Detect which cell encompasses the target text, then output its (X, Y) center coordinate. 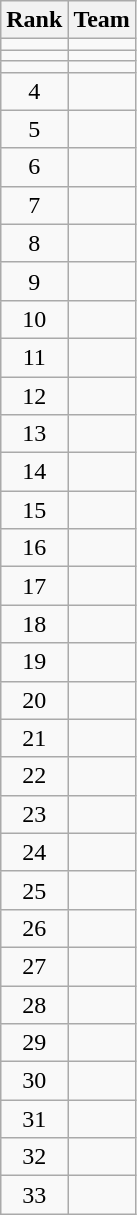
5 (34, 129)
Rank (34, 20)
28 (34, 1005)
25 (34, 890)
26 (34, 928)
21 (34, 738)
22 (34, 776)
Team (102, 20)
11 (34, 357)
30 (34, 1081)
17 (34, 586)
9 (34, 281)
23 (34, 814)
19 (34, 662)
15 (34, 510)
12 (34, 395)
7 (34, 205)
24 (34, 852)
8 (34, 243)
32 (34, 1157)
16 (34, 548)
6 (34, 167)
29 (34, 1043)
31 (34, 1119)
4 (34, 91)
13 (34, 434)
33 (34, 1195)
14 (34, 472)
10 (34, 319)
27 (34, 966)
18 (34, 624)
20 (34, 700)
